Detect which cell encompasses the target text, then output its [x, y] center coordinate. 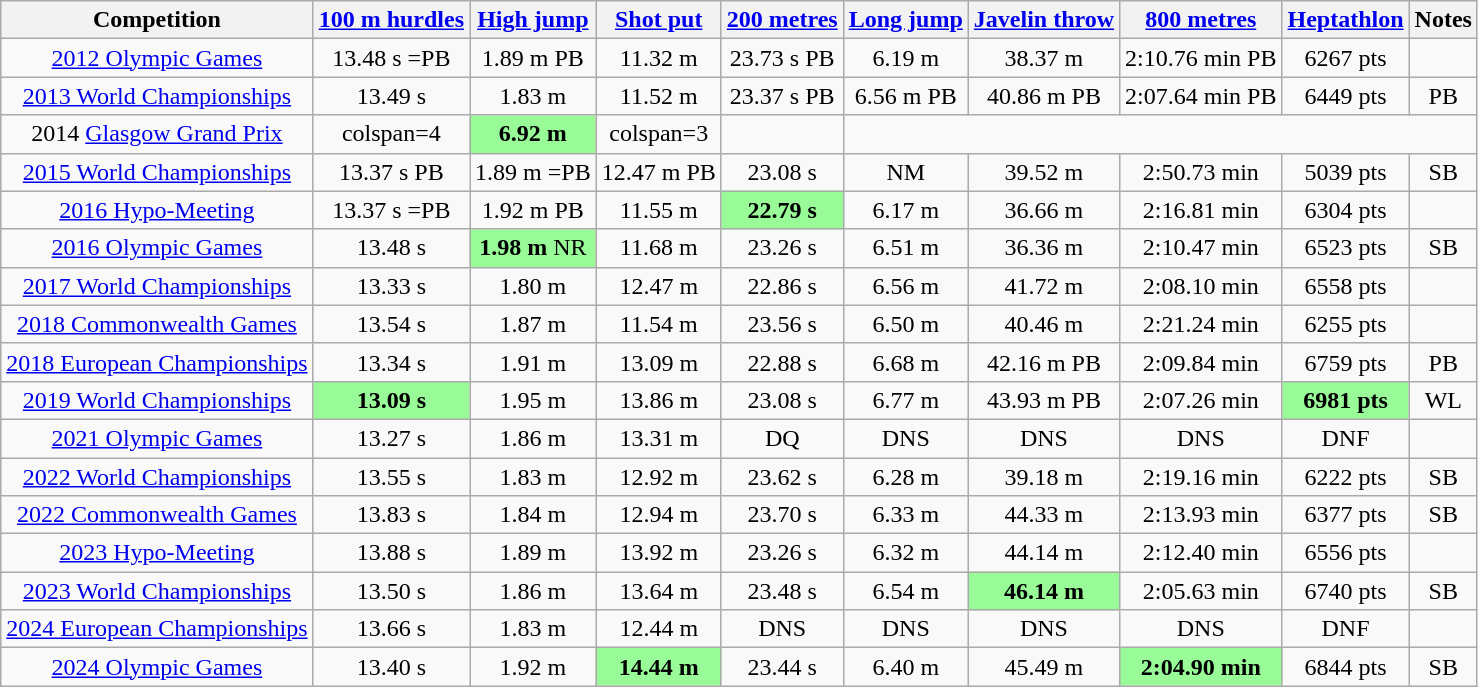
6.17 m [906, 210]
2:07.64 min PB [1201, 96]
2:04.90 min [1201, 667]
23.70 s [782, 515]
colspan=3 [658, 134]
23.62 s [782, 477]
13.34 s [391, 362]
800 metres [1201, 20]
2019 World Championships [157, 400]
13.33 s [391, 286]
1.89 m PB [534, 58]
2:21.24 min [1201, 324]
2:50.73 min [1201, 172]
6.92 m [534, 134]
13.66 s [391, 629]
12.92 m [658, 477]
13.31 m [658, 438]
13.92 m [658, 553]
Competition [157, 20]
13.64 m [658, 591]
High jump [534, 20]
2023 Hypo-Meeting [157, 553]
2015 World Championships [157, 172]
46.14 m [1044, 591]
2024 European Championships [157, 629]
44.33 m [1044, 515]
2:05.63 min [1201, 591]
12.44 m [658, 629]
1.91 m [534, 362]
2017 World Championships [157, 286]
2:12.40 min [1201, 553]
Notes [1443, 20]
6449 pts [1346, 96]
6.32 m [906, 553]
2022 World Championships [157, 477]
12.47 m [658, 286]
13.40 s [391, 667]
13.48 s [391, 248]
23.73 s PB [782, 58]
1.84 m [534, 515]
Javelin throw [1044, 20]
6.56 m PB [906, 96]
6740 pts [1346, 591]
45.49 m [1044, 667]
23.56 s [782, 324]
36.36 m [1044, 248]
2013 World Championships [157, 96]
2:19.16 min [1201, 477]
5039 pts [1346, 172]
13.48 s =PB [391, 58]
23.48 s [782, 591]
2016 Olympic Games [157, 248]
1.98 m NR [534, 248]
2012 Olympic Games [157, 58]
Long jump [906, 20]
100 m hurdles [391, 20]
13.37 s PB [391, 172]
Shot put [658, 20]
40.86 m PB [1044, 96]
2018 Commonwealth Games [157, 324]
WL [1443, 400]
13.86 m [658, 400]
DQ [782, 438]
13.49 s [391, 96]
2:10.47 min [1201, 248]
13.37 s =PB [391, 210]
2:07.26 min [1201, 400]
36.66 m [1044, 210]
40.46 m [1044, 324]
13.27 s [391, 438]
2021 Olympic Games [157, 438]
1.89 m [534, 553]
1.95 m [534, 400]
23.44 s [782, 667]
6844 pts [1346, 667]
13.50 s [391, 591]
6556 pts [1346, 553]
12.94 m [658, 515]
13.55 s [391, 477]
6.56 m [906, 286]
11.68 m [658, 248]
2014 Glasgow Grand Prix [157, 134]
6377 pts [1346, 515]
1.92 m [534, 667]
13.88 s [391, 553]
1.89 m =PB [534, 172]
2024 Olympic Games [157, 667]
2:08.10 min [1201, 286]
6759 pts [1346, 362]
6.28 m [906, 477]
11.55 m [658, 210]
6.50 m [906, 324]
13.09 s [391, 400]
2023 World Championships [157, 591]
22.79 s [782, 210]
13.54 s [391, 324]
2022 Commonwealth Games [157, 515]
1.80 m [534, 286]
6267 pts [1346, 58]
11.32 m [658, 58]
6222 pts [1346, 477]
6523 pts [1346, 248]
6558 pts [1346, 286]
Heptathlon [1346, 20]
11.54 m [658, 324]
13.83 s [391, 515]
2:13.93 min [1201, 515]
44.14 m [1044, 553]
200 metres [782, 20]
6304 pts [1346, 210]
1.92 m PB [534, 210]
22.86 s [782, 286]
42.16 m PB [1044, 362]
2:09.84 min [1201, 362]
6981 pts [1346, 400]
2018 European Championships [157, 362]
6.40 m [906, 667]
6.77 m [906, 400]
22.88 s [782, 362]
2:10.76 min PB [1201, 58]
12.47 m PB [658, 172]
6.19 m [906, 58]
43.93 m PB [1044, 400]
39.18 m [1044, 477]
colspan=4 [391, 134]
2:16.81 min [1201, 210]
41.72 m [1044, 286]
6.51 m [906, 248]
6255 pts [1346, 324]
38.37 m [1044, 58]
14.44 m [658, 667]
39.52 m [1044, 172]
23.37 s PB [782, 96]
11.52 m [658, 96]
2016 Hypo-Meeting [157, 210]
6.54 m [906, 591]
6.68 m [906, 362]
1.87 m [534, 324]
NM [906, 172]
13.09 m [658, 362]
6.33 m [906, 515]
